Provide the (x, y) coordinate of the cell's center where the given text is located.  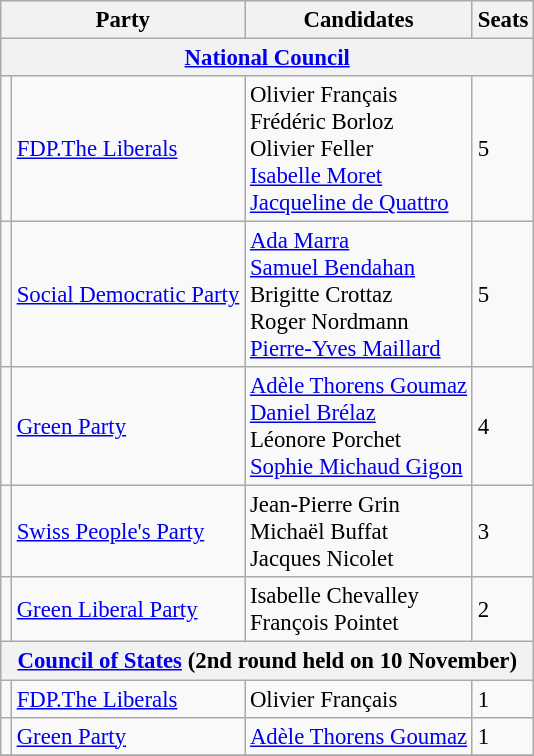
Olivier Français (359, 699)
Council of States (2nd round held on 10 November) (268, 661)
4 (502, 426)
Party (123, 20)
National Council (268, 58)
Jean-Pierre GrinMichaël BuffatJacques Nicolet (359, 532)
3 (502, 532)
Adèle Thorens GoumazDaniel BrélazLéonore PorchetSophie Michaud Gigon (359, 426)
Social Democratic Party (128, 295)
Seats (502, 20)
Adèle Thorens Goumaz (359, 736)
Olivier FrançaisFrédéric BorlozOlivier FellerIsabelle MoretJacqueline de Quattro (359, 149)
Isabelle ChevalleyFrançois Pointet (359, 610)
Candidates (359, 20)
2 (502, 610)
Ada MarraSamuel BendahanBrigitte CrottazRoger NordmannPierre-Yves Maillard (359, 295)
Swiss People's Party (128, 532)
Green Liberal Party (128, 610)
